Determine the [X, Y] coordinate at the center of the cell enclosing the given text.  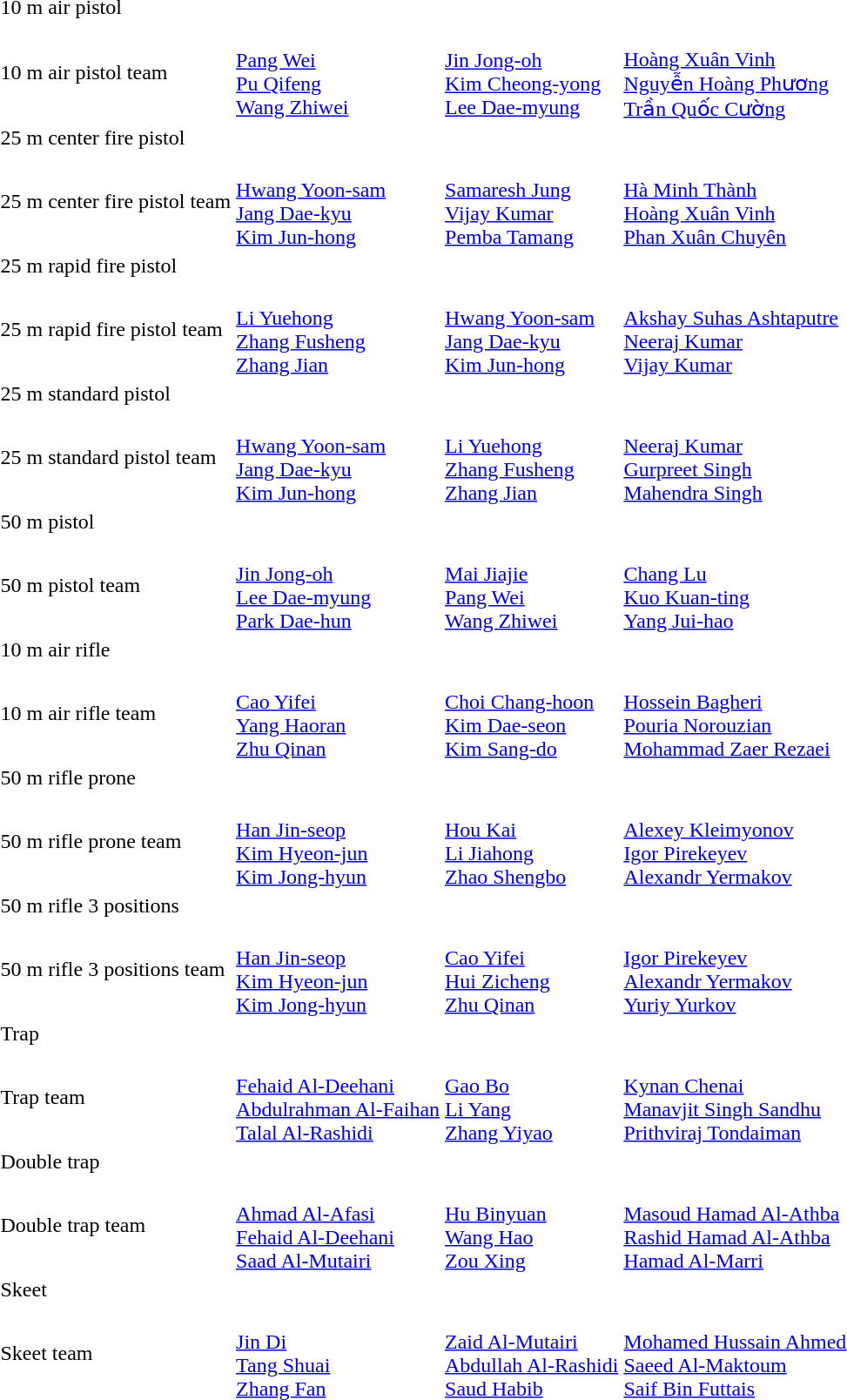
Ahmad Al-AfasiFehaid Al-DeehaniSaad Al-Mutairi [338, 1226]
Mai JiajiePang WeiWang Zhiwei [532, 585]
Cao YifeiHui ZichengZhu Qinan [532, 970]
Cao YifeiYang HaoranZhu Qinan [338, 714]
Jin Jong-ohKim Cheong-yongLee Dae-myung [532, 72]
Gao BoLi YangZhang Yiyao [532, 1097]
Choi Chang-hoonKim Dae-seonKim Sang-do [532, 714]
Fehaid Al-DeehaniAbdulrahman Al-FaihanTalal Al-Rashidi [338, 1097]
Pang WeiPu QifengWang Zhiwei [338, 72]
Hou KaiLi JiahongZhao Shengbo [532, 841]
Samaresh JungVijay KumarPemba Tamang [532, 202]
Jin Jong-ohLee Dae-myungPark Dae-hun [338, 585]
Hu BinyuanWang HaoZou Xing [532, 1226]
